Return (x, y) of the center of cell containing provided text 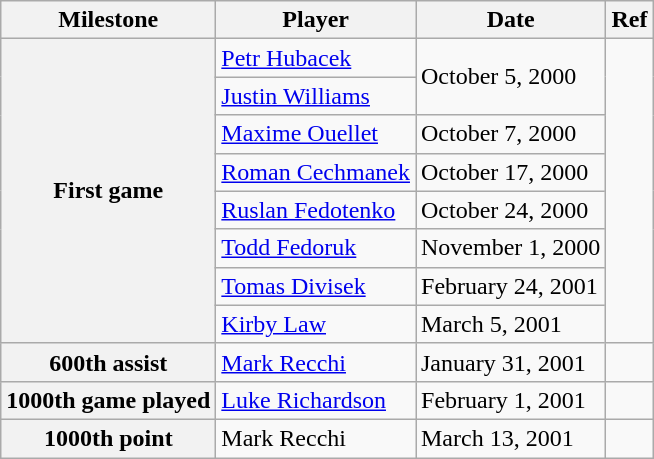
November 1, 2000 (511, 248)
Luke Richardson (316, 400)
Todd Fedoruk (316, 248)
First game (108, 191)
Tomas Divisek (316, 286)
March 13, 2001 (511, 438)
October 7, 2000 (511, 134)
Justin Williams (316, 96)
Roman Cechmanek (316, 172)
March 5, 2001 (511, 324)
Milestone (108, 20)
1000th point (108, 438)
October 5, 2000 (511, 77)
Player (316, 20)
Ref (630, 20)
Ruslan Fedotenko (316, 210)
October 17, 2000 (511, 172)
January 31, 2001 (511, 362)
Petr Hubacek (316, 58)
Kirby Law (316, 324)
600th assist (108, 362)
October 24, 2000 (511, 210)
Maxime Ouellet (316, 134)
February 24, 2001 (511, 286)
February 1, 2001 (511, 400)
1000th game played (108, 400)
Date (511, 20)
